Identify which cell holds the provided text, then report its [x, y] central coordinate. 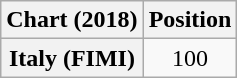
Chart (2018) [72, 20]
Italy (FIMI) [72, 58]
100 [190, 58]
Position [190, 20]
